Search for the cell housing the specified text and yield its [X, Y] center coordinate. 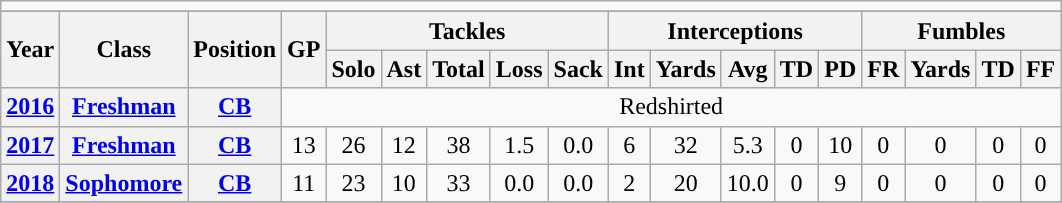
6 [629, 145]
13 [304, 145]
2 [629, 183]
9 [840, 183]
Tackles [468, 31]
12 [404, 145]
38 [459, 145]
GP [304, 50]
Fumbles [962, 31]
Redshirted [672, 107]
Solo [354, 69]
PD [840, 69]
Year [30, 50]
Position [235, 50]
32 [686, 145]
FR [884, 69]
Loss [519, 69]
11 [304, 183]
Class [124, 50]
Avg [748, 69]
5.3 [748, 145]
20 [686, 183]
Sack [578, 69]
2017 [30, 145]
FF [1040, 69]
23 [354, 183]
Total [459, 69]
26 [354, 145]
Int [629, 69]
10.0 [748, 183]
2018 [30, 183]
1.5 [519, 145]
Interceptions [734, 31]
Sophomore [124, 183]
2016 [30, 107]
Ast [404, 69]
33 [459, 183]
